Identify which cell holds the provided text, then report its (X, Y) central coordinate. 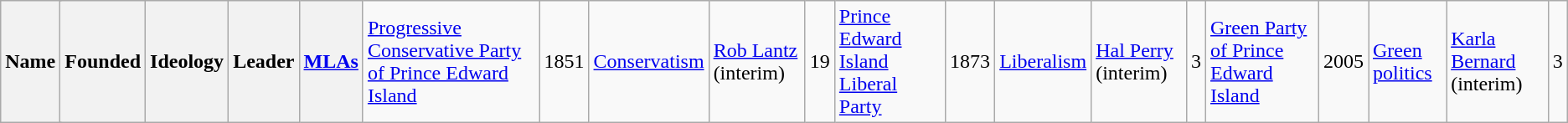
1873 (970, 62)
Leader (264, 62)
Name (30, 62)
MLAs (331, 62)
Founded (103, 62)
Green politics (1407, 62)
Rob Lantz (interim) (757, 62)
2005 (1344, 62)
Progressive Conservative Party of Prince Edward Island (451, 62)
Hal Perry (interim) (1139, 62)
19 (819, 62)
Liberalism (1044, 62)
Ideology (188, 62)
1851 (565, 62)
Prince Edward Island Liberal Party (890, 62)
Karla Bernard (interim) (1498, 62)
Green Party of Prince Edward Island (1261, 62)
Conservatism (648, 62)
